Provide the [X, Y] coordinate of the cell's center where the given text is located.  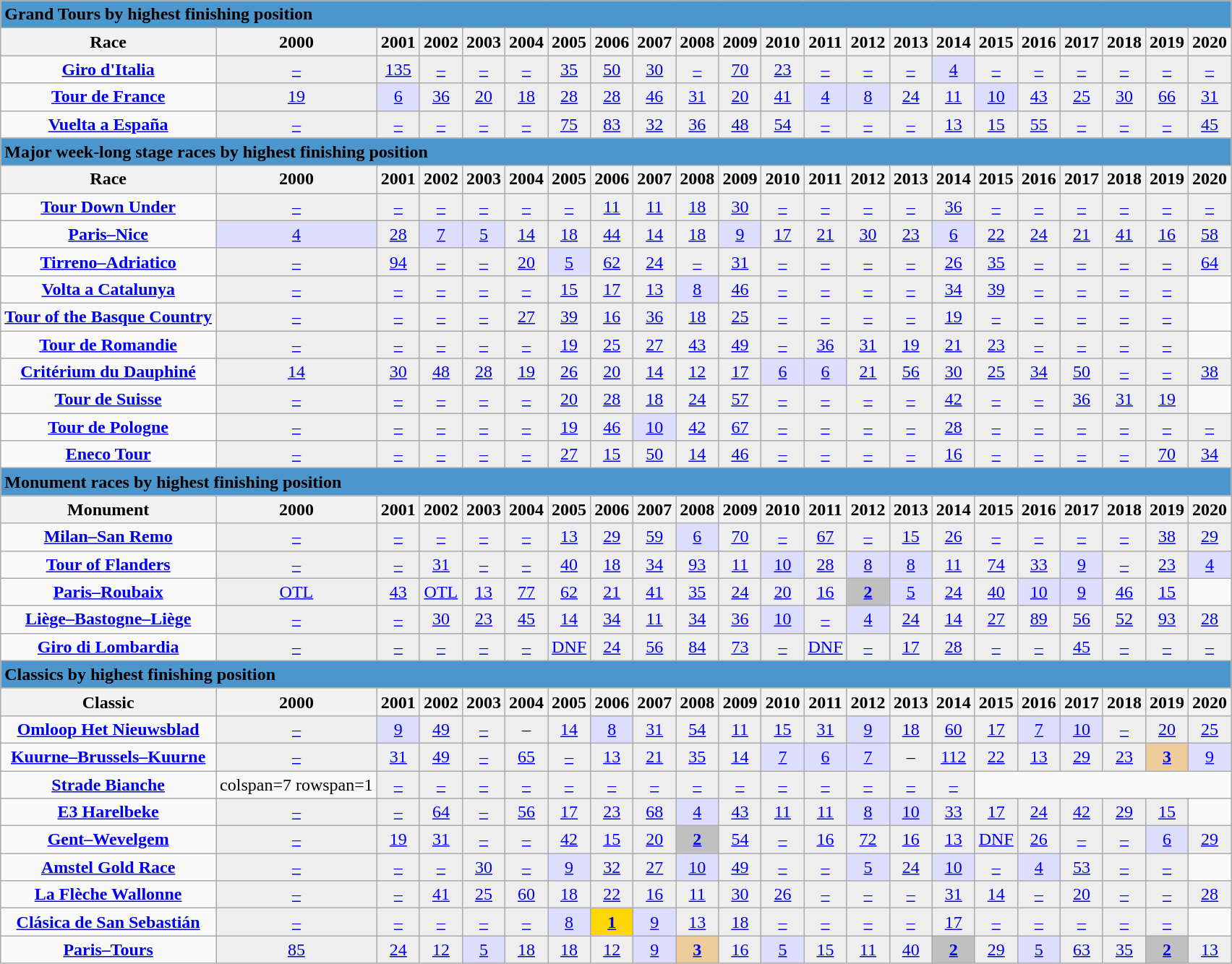
Classics by highest finishing position [616, 674]
Tour of Flanders [108, 564]
La Flèche Wallonne [108, 895]
57 [740, 400]
73 [740, 647]
Volta a Catalunya [108, 289]
55 [1038, 124]
colspan=7 rowspan=1 [296, 784]
Clásica de San Sebastián [108, 922]
Milan–San Remo [108, 537]
Giro d'Italia [108, 69]
135 [398, 69]
59 [655, 537]
Paris–Tours [108, 950]
Tirreno–Adriatico [108, 262]
1 [612, 922]
Tour de France [108, 97]
Critérium du Dauphiné [108, 372]
74 [996, 564]
89 [1038, 619]
Monument [108, 509]
53 [1082, 867]
Giro di Lombardia [108, 647]
58 [1210, 234]
Paris–Roubaix [108, 592]
Grand Tours by highest finishing position [616, 14]
Tour Down Under [108, 207]
Liège–Bastogne–Liège [108, 619]
Tour of the Basque Country [108, 317]
83 [612, 124]
Paris–Nice [108, 234]
63 [1082, 950]
Strade Bianche [108, 784]
77 [526, 592]
Eneco Tour [108, 455]
52 [1124, 619]
75 [570, 124]
Tour de Romandie [108, 345]
72 [868, 840]
112 [953, 757]
65 [526, 757]
Monument races by highest finishing position [616, 482]
85 [296, 950]
Tour de Suisse [108, 400]
44 [612, 234]
84 [697, 647]
Omloop Het Nieuwsblad [108, 729]
Amstel Gold Race [108, 867]
Vuelta a España [108, 124]
Major week-long stage races by highest finishing position [616, 152]
Classic [108, 702]
Kuurne–Brussels–Kuurne [108, 757]
Tour de Pologne [108, 427]
68 [655, 812]
E3 Harelbeke [108, 812]
94 [398, 262]
66 [1167, 97]
Gent–Wevelgem [108, 840]
